Return [X, Y] of the center of cell containing provided text 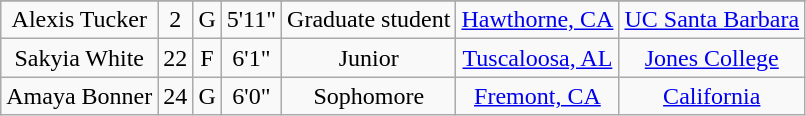
California [712, 96]
UC Santa Barbara [712, 20]
5'11" [251, 20]
Hawthorne, CA [538, 20]
24 [176, 96]
22 [176, 58]
2 [176, 20]
Jones College [712, 58]
Fremont, CA [538, 96]
Tuscaloosa, AL [538, 58]
6'1" [251, 58]
F [207, 58]
Graduate student [369, 20]
Alexis Tucker [80, 20]
Amaya Bonner [80, 96]
Sakyia White [80, 58]
Junior [369, 58]
6'0" [251, 96]
Sophomore [369, 96]
